Scan for the cell matching the given text and deliver its [x, y] coordinate at center. 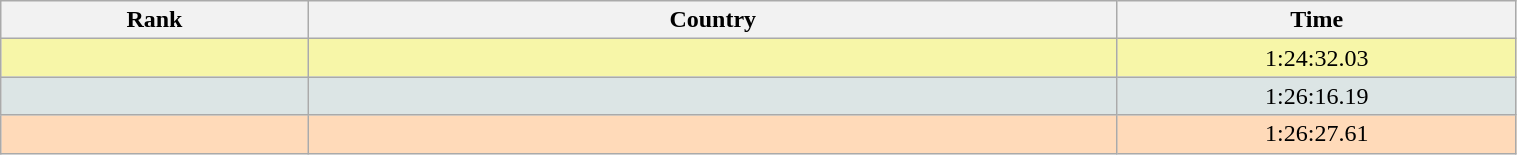
Time [1316, 20]
1:26:16.19 [1316, 96]
1:24:32.03 [1316, 58]
1:26:27.61 [1316, 134]
Rank [154, 20]
Country [712, 20]
